Pinpoint the cell where the given text exists, returning its [X, Y] midpoint coordinate. 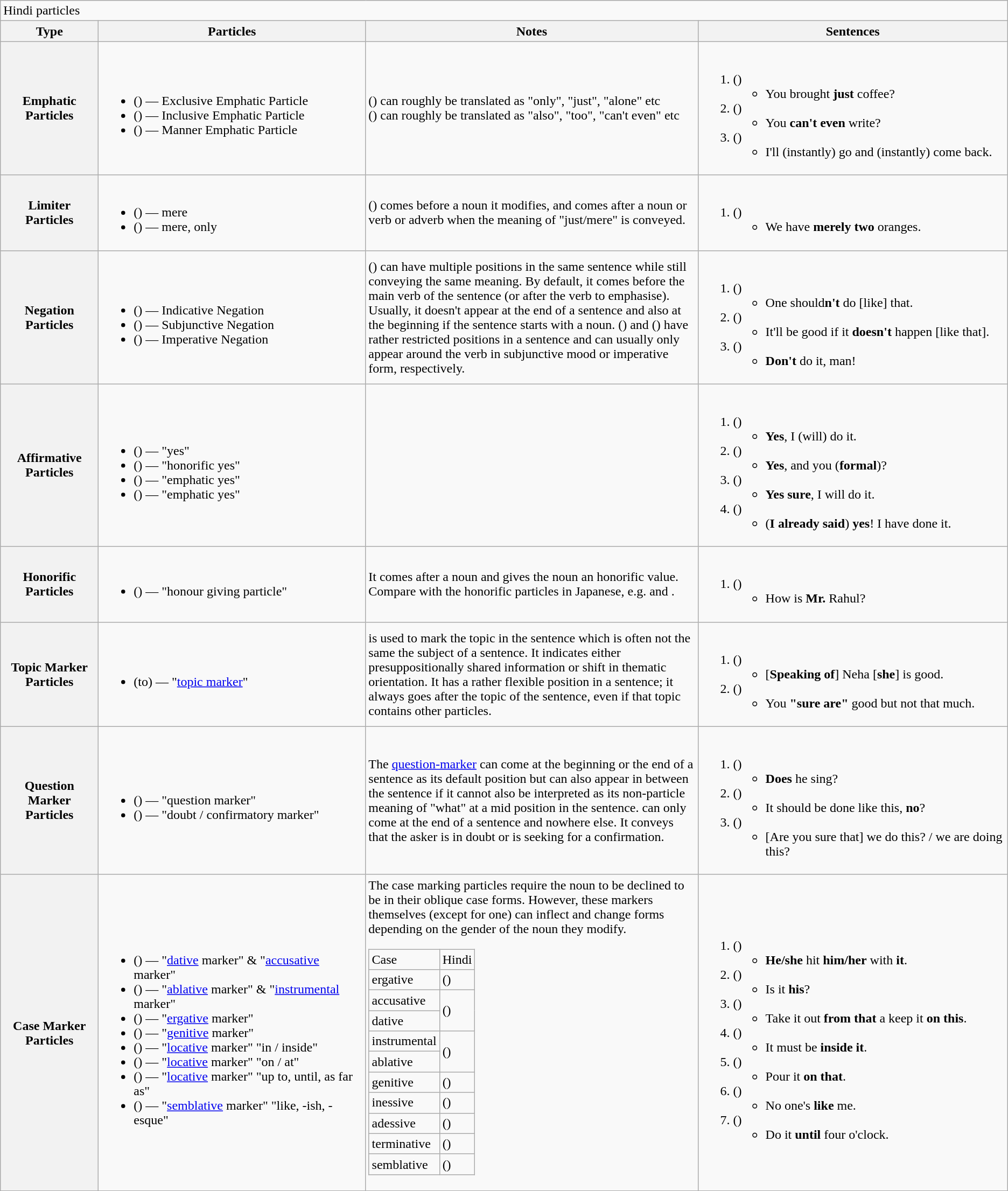
NegationParticles [50, 317]
() — Indicative Negation () — Subjunctive Negation () — Imperative Negation [232, 317]
It comes after a noun and gives the noun an honorific value.Compare with the honorific particles in Japanese, e.g. and . [532, 584]
() — "honour giving particle" [232, 584]
() can roughly be translated as "only", "just", "alone" etc () can roughly be translated as "also", "too", "can't even" etc [532, 108]
Question MarkerParticles [50, 800]
()How is Mr. Rahul? [853, 584]
genitive [404, 1082]
Case [404, 959]
AffirmativeParticles [50, 465]
Hindi [457, 959]
Type [50, 31]
HonorificParticles [50, 584]
ablative [404, 1062]
() — "yes" () — "honorific yes" () — "emphatic yes" () — "emphatic yes" [232, 465]
semblative [404, 1164]
() — Exclusive Emphatic Particle () — Inclusive Emphatic Particle () — Manner Emphatic Particle [232, 108]
Case MarkerParticles [50, 1033]
adessive [404, 1123]
(to) — "topic marker" [232, 674]
Sentences [853, 31]
()Does he sing? ()It should be done like this, no? ()[Are you sure that] we do this? / we are doing this? [853, 800]
instrumental [404, 1041]
() — mere () — mere, only [232, 213]
LimiterParticles [50, 213]
()You brought just coffee? ()You can't even write? ()I'll (instantly) go and (instantly) come back. [853, 108]
accusative [404, 1000]
ergative [404, 980]
()[Speaking of] Neha [she] is good. ()You "sure are" good but not that much. [853, 674]
Topic MarkerParticles [50, 674]
() — "question marker" () — "doubt / confirmatory marker" [232, 800]
Notes [532, 31]
terminative [404, 1144]
Hindi particles [504, 11]
dative [404, 1021]
()One shouldn't do [like] that. ()It'll be good if it doesn't happen [like that]. ()Don't do it, man! [853, 317]
EmphaticParticles [50, 108]
Particles [232, 31]
() comes before a noun it modifies, and comes after a noun or verb or adverb when the meaning of "just/mere" is conveyed. [532, 213]
()Yes, I (will) do it. ()Yes, and you (formal)? ()Yes sure, I will do it. ()(I already said) yes! I have done it. [853, 465]
()We have merely two oranges. [853, 213]
inessive [404, 1103]
